Identify which cell holds the provided text, then report its [x, y] central coordinate. 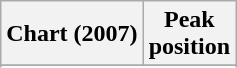
Peakposition [189, 34]
Chart (2007) [72, 34]
